Capture the cell that displays the provided text and extract its [x, y] central coordinate. 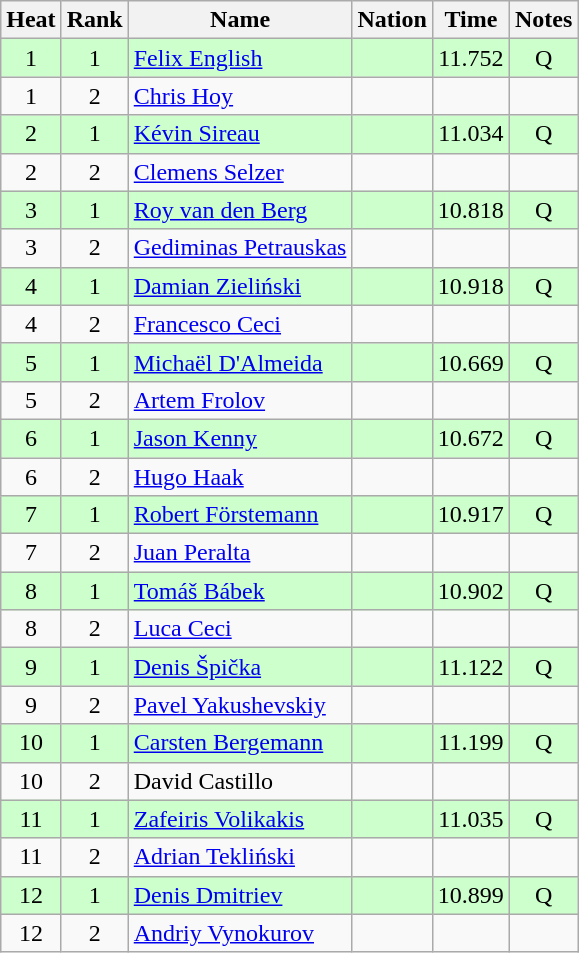
Pavel Yakushevskiy [240, 705]
Michaël D'Almeida [240, 362]
Rank [94, 20]
Notes [543, 20]
Time [470, 20]
Denis Dmitriev [240, 895]
Clemens Selzer [240, 172]
10.669 [470, 362]
10.672 [470, 438]
11.199 [470, 743]
Damian Zieliński [240, 286]
Artem Frolov [240, 400]
Gediminas Petrauskas [240, 248]
Nation [392, 20]
Hugo Haak [240, 477]
10.818 [470, 210]
11.034 [470, 134]
Zafeiris Volikakis [240, 819]
11.035 [470, 819]
Tomáš Bábek [240, 591]
Felix English [240, 58]
David Castillo [240, 781]
Carsten Bergemann [240, 743]
Adrian Tekliński [240, 857]
Roy van den Berg [240, 210]
Chris Hoy [240, 96]
Jason Kenny [240, 438]
10.918 [470, 286]
11.122 [470, 667]
Luca Ceci [240, 629]
10.917 [470, 515]
Heat [31, 20]
Francesco Ceci [240, 324]
Name [240, 20]
Robert Förstemann [240, 515]
11.752 [470, 58]
Juan Peralta [240, 553]
10.899 [470, 895]
Denis Špička [240, 667]
Kévin Sireau [240, 134]
Andriy Vynokurov [240, 933]
10.902 [470, 591]
